For the text-containing cell, return its midpoint in [x, y] coordinate format. 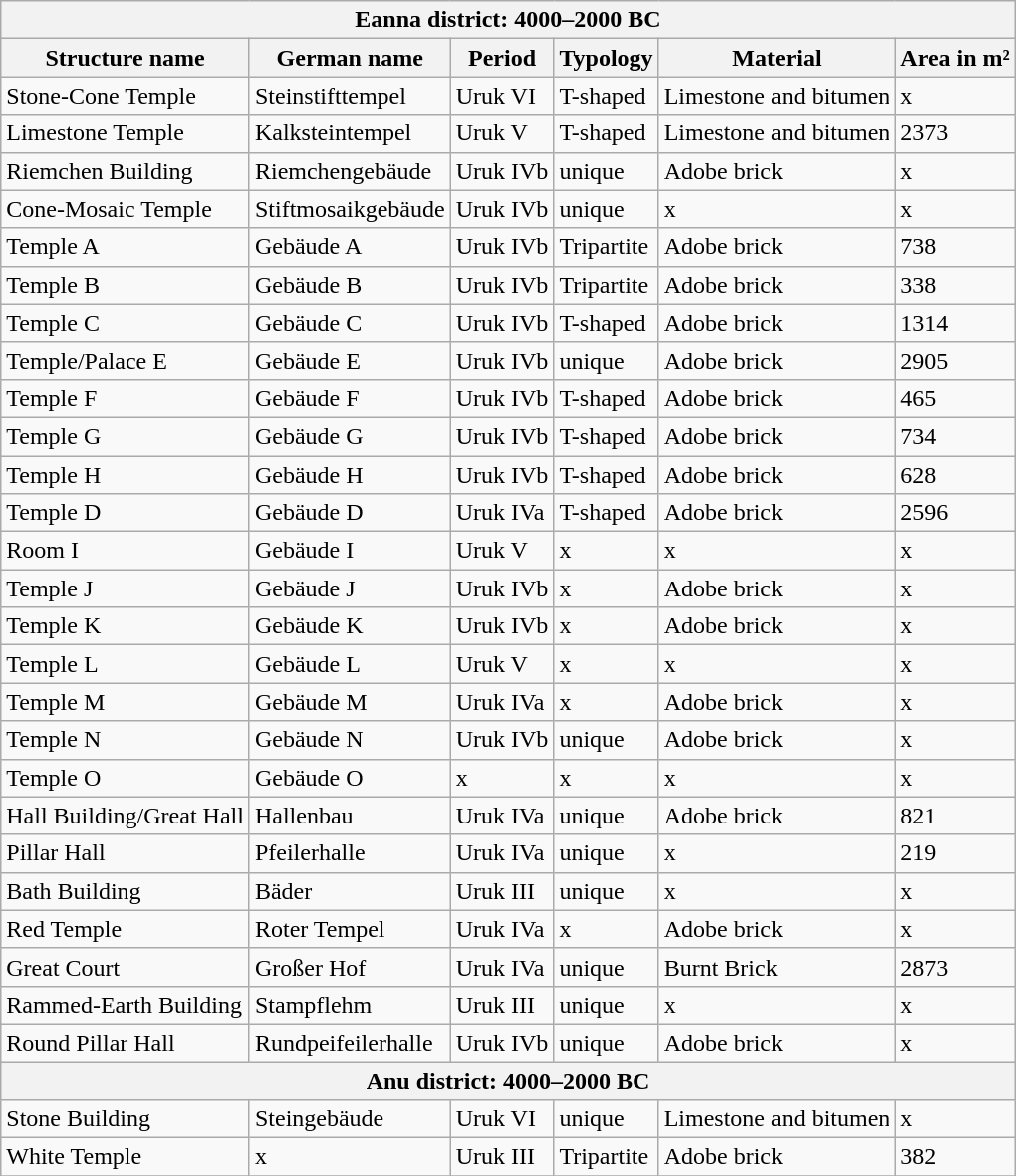
Stampflehm [350, 1005]
Anu district: 4000–2000 BC [508, 1080]
465 [955, 398]
821 [955, 816]
German name [350, 58]
Gebäude K [350, 626]
Eanna district: 4000–2000 BC [508, 20]
Gebäude O [350, 778]
Riemchengebäude [350, 171]
Temple B [126, 285]
Room I [126, 551]
Red Temple [126, 929]
Roter Tempel [350, 929]
Rammed-Earth Building [126, 1005]
Cone-Mosaic Temple [126, 209]
Round Pillar Hall [126, 1043]
Gebäude I [350, 551]
2373 [955, 133]
734 [955, 436]
Rundpeifeilerhalle [350, 1043]
Gebäude E [350, 360]
Burnt Brick [777, 967]
Temple J [126, 588]
2905 [955, 360]
Kalksteintempel [350, 133]
Temple D [126, 513]
Steingebäude [350, 1119]
Gebäude C [350, 323]
628 [955, 475]
Gebäude H [350, 475]
Pfeilerhalle [350, 853]
738 [955, 247]
Period [502, 58]
Area in m² [955, 58]
Temple C [126, 323]
Riemchen Building [126, 171]
Temple G [126, 436]
Temple L [126, 664]
Stone-Cone Temple [126, 96]
Stiftmosaikgebäude [350, 209]
Temple O [126, 778]
Gebäude L [350, 664]
Gebäude A [350, 247]
Gebäude D [350, 513]
Limestone Temple [126, 133]
2873 [955, 967]
Gebäude F [350, 398]
Gebäude J [350, 588]
382 [955, 1157]
Temple/Palace E [126, 360]
Great Court [126, 967]
Gebäude B [350, 285]
Temple K [126, 626]
2596 [955, 513]
338 [955, 285]
White Temple [126, 1157]
Temple H [126, 475]
Hallenbau [350, 816]
Bäder [350, 891]
Hall Building/Great Hall [126, 816]
Gebäude G [350, 436]
Bath Building [126, 891]
Pillar Hall [126, 853]
Gebäude N [350, 740]
Material [777, 58]
Typology [606, 58]
Steinstifttempel [350, 96]
Großer Hof [350, 967]
Stone Building [126, 1119]
1314 [955, 323]
Gebäude M [350, 702]
Temple N [126, 740]
Temple F [126, 398]
219 [955, 853]
Temple A [126, 247]
Temple M [126, 702]
Structure name [126, 58]
